Output the (X, Y) coordinate of the center of the cell containing the given text.  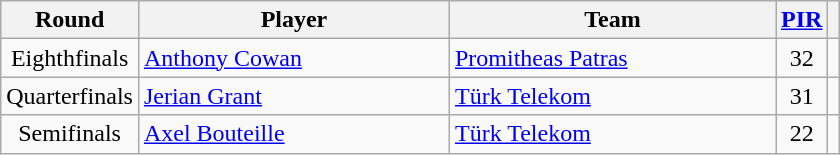
Axel Bouteille (294, 134)
Anthony Cowan (294, 58)
Semifinals (70, 134)
Jerian Grant (294, 96)
Team (612, 20)
31 (802, 96)
Quarterfinals (70, 96)
22 (802, 134)
Eighthfinals (70, 58)
Round (70, 20)
Player (294, 20)
PIR (802, 20)
32 (802, 58)
Promitheas Patras (612, 58)
